Search for the cell housing the specified text and yield its (X, Y) center coordinate. 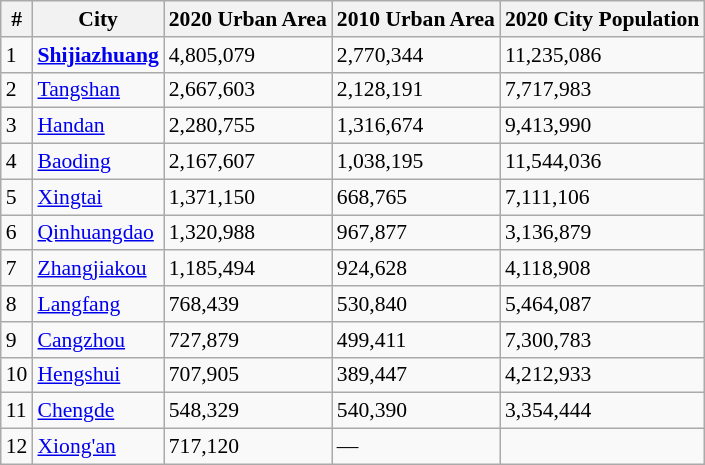
— (416, 447)
3,354,444 (602, 411)
967,877 (416, 233)
2010 Urban Area (416, 19)
11,544,036 (602, 162)
11 (17, 411)
727,879 (248, 340)
7,111,106 (602, 197)
Chengde (98, 411)
1,320,988 (248, 233)
2,128,191 (416, 90)
Zhangjiakou (98, 269)
2,667,603 (248, 90)
3 (17, 126)
9 (17, 340)
1,316,674 (416, 126)
5 (17, 197)
2020 Urban Area (248, 19)
707,905 (248, 375)
4,212,933 (602, 375)
2,167,607 (248, 162)
7,717,983 (602, 90)
7,300,783 (602, 340)
Baoding (98, 162)
2020 City Population (602, 19)
548,329 (248, 411)
# (17, 19)
5,464,087 (602, 304)
Qinhuangdao (98, 233)
924,628 (416, 269)
Hengshui (98, 375)
540,390 (416, 411)
Tangshan (98, 90)
Xingtai (98, 197)
768,439 (248, 304)
6 (17, 233)
9,413,990 (602, 126)
Handan (98, 126)
7 (17, 269)
389,447 (416, 375)
1,185,494 (248, 269)
2 (17, 90)
499,411 (416, 340)
3,136,879 (602, 233)
1 (17, 55)
Langfang (98, 304)
11,235,086 (602, 55)
8 (17, 304)
4,805,079 (248, 55)
2,280,755 (248, 126)
1,038,195 (416, 162)
12 (17, 447)
1,371,150 (248, 197)
2,770,344 (416, 55)
4 (17, 162)
4,118,908 (602, 269)
717,120 (248, 447)
Shijiazhuang (98, 55)
Cangzhou (98, 340)
10 (17, 375)
Xiong'an (98, 447)
City (98, 19)
668,765 (416, 197)
530,840 (416, 304)
